Provide the [X, Y] coordinate of the cell's center where the given text is located.  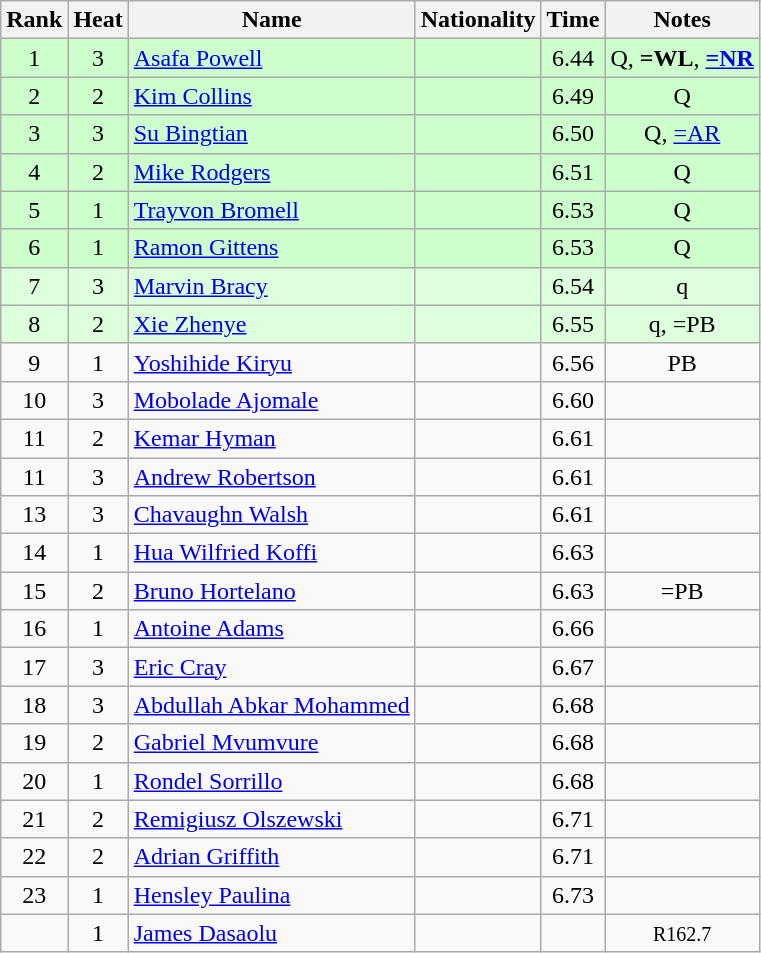
9 [34, 362]
23 [34, 895]
Mobolade Ajomale [272, 400]
Kemar Hyman [272, 438]
Yoshihide Kiryu [272, 362]
6.66 [573, 629]
6.54 [573, 286]
16 [34, 629]
8 [34, 324]
PB [682, 362]
7 [34, 286]
4 [34, 172]
Mike Rodgers [272, 172]
6.49 [573, 96]
14 [34, 553]
Chavaughn Walsh [272, 515]
Andrew Robertson [272, 477]
6 [34, 248]
6.73 [573, 895]
q, =PB [682, 324]
6.60 [573, 400]
15 [34, 591]
18 [34, 705]
Ramon Gittens [272, 248]
Name [272, 20]
17 [34, 667]
21 [34, 819]
Gabriel Mvumvure [272, 743]
Hua Wilfried Koffi [272, 553]
Xie Zhenye [272, 324]
Q, =WL, =NR [682, 58]
=PB [682, 591]
6.44 [573, 58]
Asafa Powell [272, 58]
James Dasaolu [272, 933]
6.56 [573, 362]
Remigiusz Olszewski [272, 819]
Eric Cray [272, 667]
22 [34, 857]
Trayvon Bromell [272, 210]
R162.7 [682, 933]
Nationality [478, 20]
13 [34, 515]
Adrian Griffith [272, 857]
Time [573, 20]
10 [34, 400]
19 [34, 743]
Antoine Adams [272, 629]
Rank [34, 20]
Kim Collins [272, 96]
6.50 [573, 134]
Heat [98, 20]
5 [34, 210]
Marvin Bracy [272, 286]
q [682, 286]
Hensley Paulina [272, 895]
Notes [682, 20]
20 [34, 781]
Rondel Sorrillo [272, 781]
Su Bingtian [272, 134]
Q, =AR [682, 134]
6.55 [573, 324]
Bruno Hortelano [272, 591]
6.51 [573, 172]
Abdullah Abkar Mohammed [272, 705]
6.67 [573, 667]
